Return the [x, y] coordinate for the center point of the cell that contains the specified text.  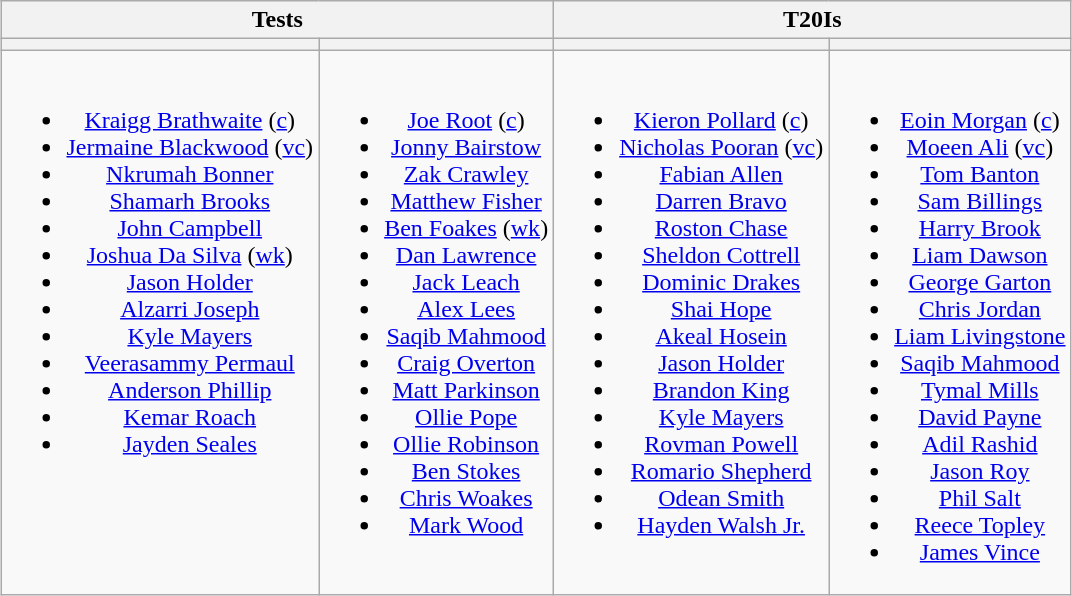
Tests [278, 20]
T20Is [812, 20]
